Determine the (x, y) coordinate at the center of the cell enclosing the given text.  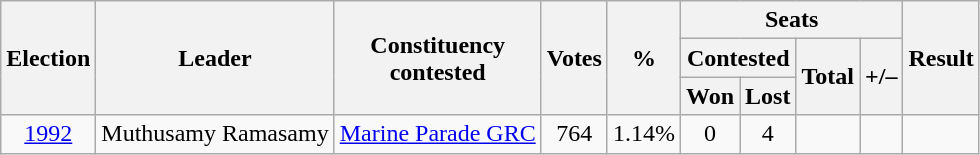
Contested (738, 58)
Votes (574, 58)
Election (48, 58)
0 (710, 134)
Constituencycontested (438, 58)
Muthusamy Ramasamy (215, 134)
4 (768, 134)
Won (710, 96)
1992 (48, 134)
+/– (882, 77)
% (644, 58)
Seats (791, 20)
1.14% (644, 134)
Result (941, 58)
Total (828, 77)
Lost (768, 96)
Leader (215, 58)
764 (574, 134)
Marine Parade GRC (438, 134)
